For the text-containing cell, return its midpoint in (x, y) coordinate format. 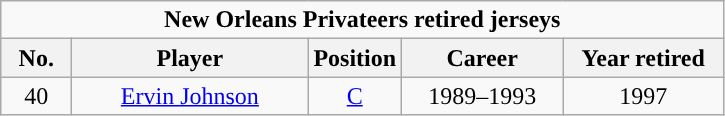
No. (36, 58)
1989–1993 (482, 96)
Ervin Johnson (190, 96)
C (355, 96)
Position (355, 58)
New Orleans Privateers retired jerseys (362, 20)
Year retired (644, 58)
1997 (644, 96)
Player (190, 58)
Career (482, 58)
40 (36, 96)
